Detect which cell encompasses the target text, then output its [x, y] center coordinate. 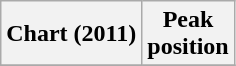
Chart (2011) [72, 34]
Peakposition [188, 34]
